Capture the cell that displays the provided text and extract its (x, y) central coordinate. 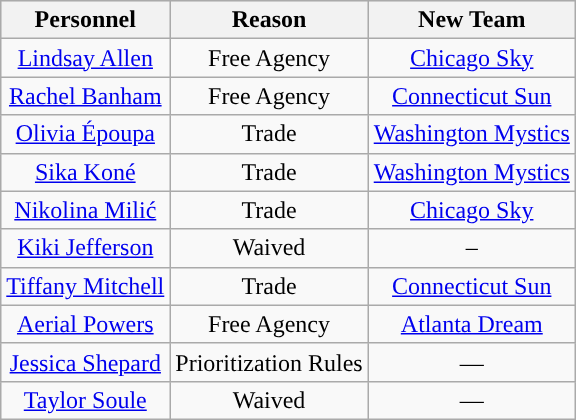
Sika Koné (86, 172)
Lindsay Allen (86, 58)
– (472, 248)
Rachel Banham (86, 96)
Nikolina Milić (86, 210)
Aerial Powers (86, 324)
Prioritization Rules (269, 362)
Atlanta Dream (472, 324)
New Team (472, 20)
Taylor Soule (86, 400)
Kiki Jefferson (86, 248)
Olivia Époupa (86, 134)
Tiffany Mitchell (86, 286)
Reason (269, 20)
Personnel (86, 20)
Jessica Shepard (86, 362)
